Find where the given text appears and provide that cell's center as (x, y) coordinate. 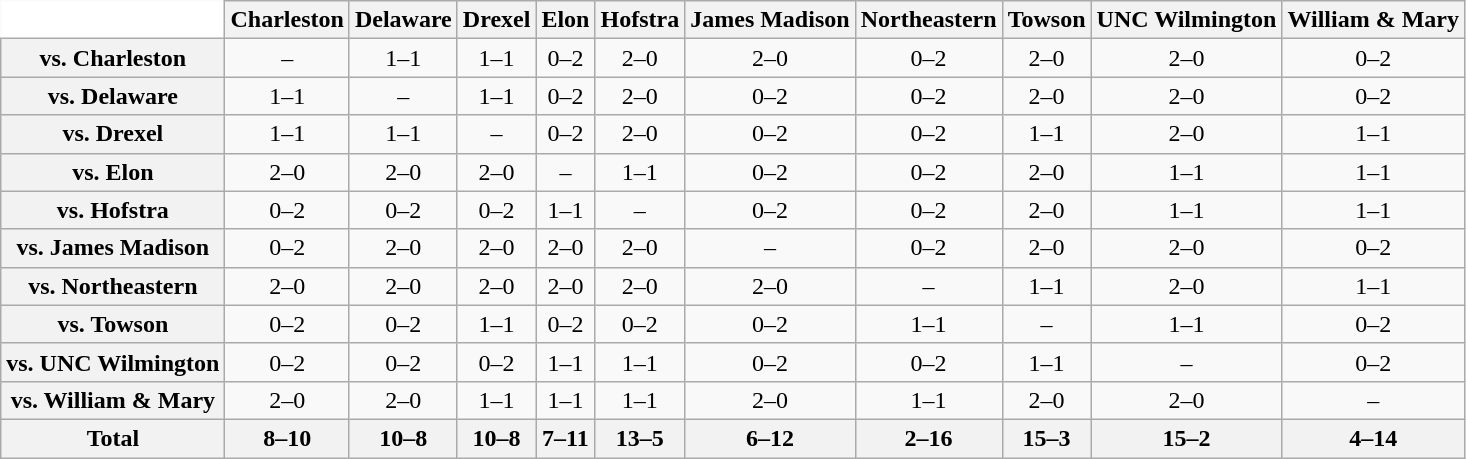
vs. Northeastern (113, 286)
Delaware (403, 20)
vs. UNC Wilmington (113, 362)
Hofstra (640, 20)
Northeastern (928, 20)
vs. Hofstra (113, 210)
15–2 (1186, 438)
vs. Elon (113, 172)
vs. Towson (113, 324)
UNC Wilmington (1186, 20)
7–11 (566, 438)
Charleston (287, 20)
Towson (1046, 20)
2–16 (928, 438)
8–10 (287, 438)
Drexel (496, 20)
James Madison (770, 20)
4–14 (1374, 438)
William & Mary (1374, 20)
Total (113, 438)
vs. Charleston (113, 58)
15–3 (1046, 438)
vs. Drexel (113, 134)
vs. James Madison (113, 248)
6–12 (770, 438)
vs. William & Mary (113, 400)
Elon (566, 20)
13–5 (640, 438)
vs. Delaware (113, 96)
